Provide the (X, Y) coordinate of the cell's center where the given text is located.  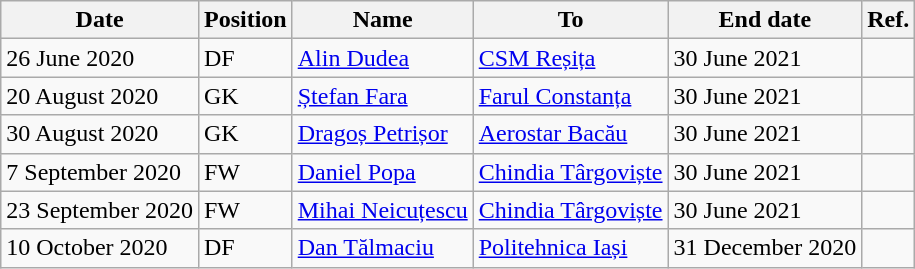
Daniel Popa (382, 172)
To (570, 20)
Aerostar Bacău (570, 134)
Ștefan Fara (382, 96)
Position (245, 20)
31 December 2020 (765, 248)
26 June 2020 (100, 58)
Alin Dudea (382, 58)
Farul Constanța (570, 96)
Dan Tălmaciu (382, 248)
Ref. (888, 20)
20 August 2020 (100, 96)
30 August 2020 (100, 134)
Name (382, 20)
End date (765, 20)
Politehnica Iași (570, 248)
Dragoș Petrișor (382, 134)
23 September 2020 (100, 210)
10 October 2020 (100, 248)
Mihai Neicuțescu (382, 210)
CSM Reșița (570, 58)
7 September 2020 (100, 172)
Date (100, 20)
